Output the (x, y) coordinate of the center of the cell containing the given text.  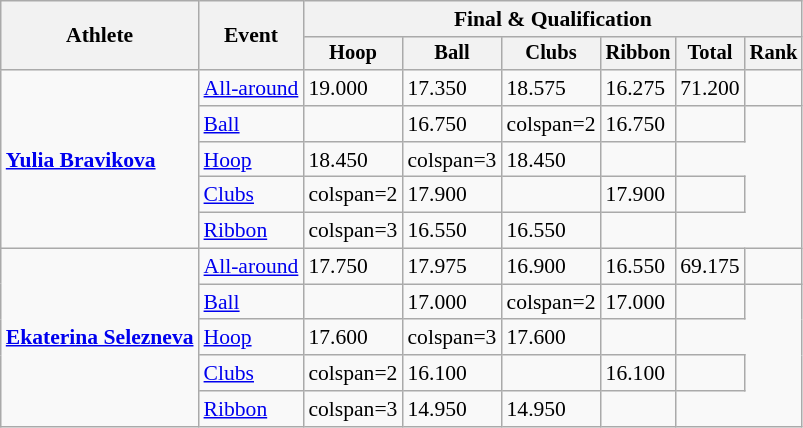
18.575 (550, 88)
17.975 (452, 267)
Ekaterina Selezneva (100, 338)
Athlete (100, 36)
69.175 (710, 267)
16.900 (550, 267)
16.275 (638, 88)
71.200 (710, 88)
Event (252, 36)
Final & Qualification (552, 19)
19.000 (352, 88)
17.750 (352, 267)
Yulia Bravikova (100, 159)
Rank (774, 54)
17.350 (452, 88)
Total (710, 54)
